Return the (x, y) coordinate for the center point of the cell that contains the specified text.  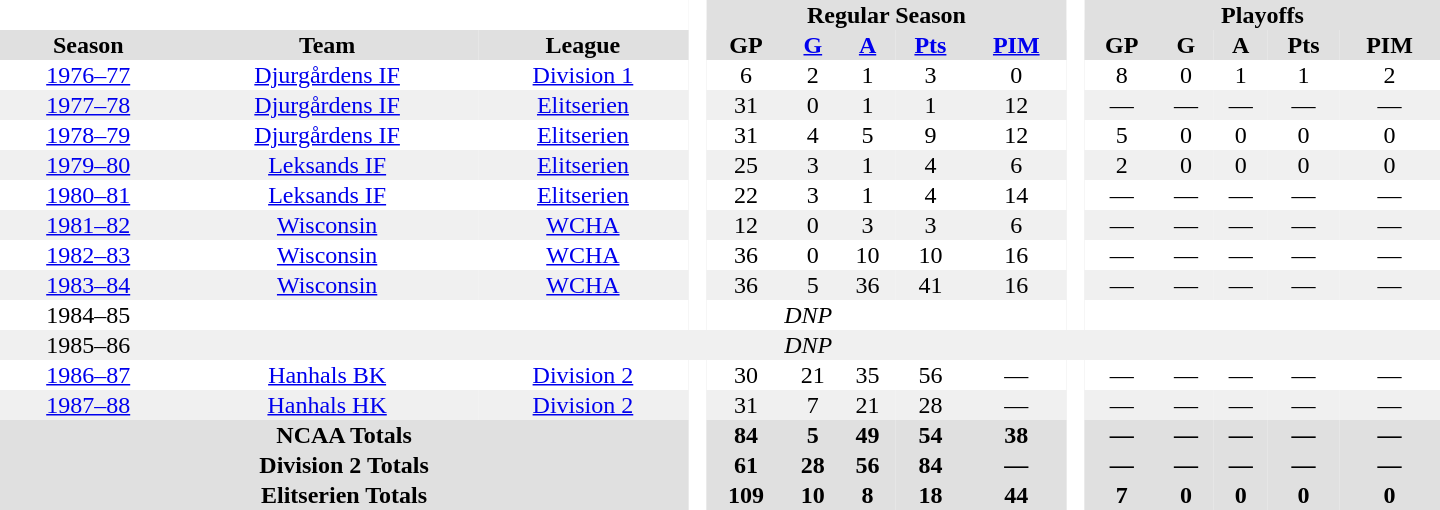
Regular Season (886, 15)
109 (746, 495)
44 (1016, 495)
30 (746, 375)
61 (746, 465)
Team (326, 45)
1976–77 (88, 75)
14 (1016, 195)
NCAA Totals (344, 435)
1979–80 (88, 165)
League (583, 45)
35 (868, 375)
1987–88 (88, 405)
1984–85 (88, 315)
Hanhals HK (326, 405)
49 (868, 435)
41 (930, 285)
1983–84 (88, 285)
22 (746, 195)
Hanhals BK (326, 375)
9 (930, 135)
Division 1 (583, 75)
38 (1016, 435)
Division 2 Totals (344, 465)
1985–86 (88, 345)
54 (930, 435)
1981–82 (88, 225)
18 (930, 495)
1978–79 (88, 135)
1980–81 (88, 195)
Playoffs (1262, 15)
Elitserien Totals (344, 495)
1986–87 (88, 375)
1977–78 (88, 105)
1982–83 (88, 255)
Season (88, 45)
25 (746, 165)
